Find where the given text appears and provide that cell's center as [x, y] coordinate. 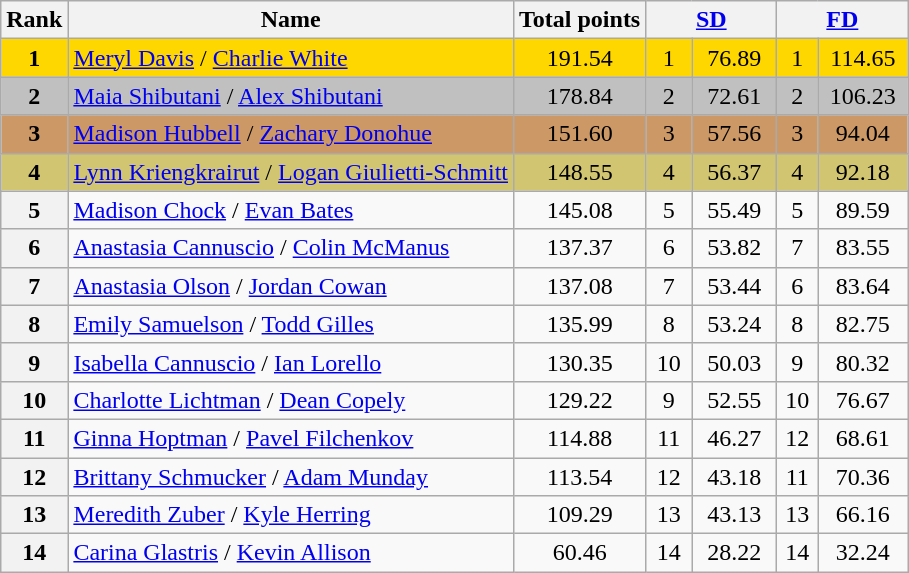
72.61 [734, 96]
129.22 [580, 400]
50.03 [734, 362]
Emily Samuelson / Todd Gilles [291, 324]
43.18 [734, 477]
106.23 [863, 96]
Maia Shibutani / Alex Shibutani [291, 96]
130.35 [580, 362]
Rank [34, 20]
46.27 [734, 438]
Anastasia Olson / Jordan Cowan [291, 286]
56.37 [734, 172]
89.59 [863, 210]
53.82 [734, 248]
Name [291, 20]
Madison Hubbell / Zachary Donohue [291, 134]
68.61 [863, 438]
Meredith Zuber / Kyle Herring [291, 515]
28.22 [734, 553]
178.84 [580, 96]
57.56 [734, 134]
137.08 [580, 286]
76.67 [863, 400]
Isabella Cannuscio / Ian Lorello [291, 362]
FD [842, 20]
Total points [580, 20]
76.89 [734, 58]
60.46 [580, 553]
Brittany Schmucker / Adam Munday [291, 477]
Lynn Kriengkrairut / Logan Giulietti-Schmitt [291, 172]
113.54 [580, 477]
80.32 [863, 362]
83.64 [863, 286]
82.75 [863, 324]
109.29 [580, 515]
53.44 [734, 286]
135.99 [580, 324]
145.08 [580, 210]
32.24 [863, 553]
66.16 [863, 515]
Anastasia Cannuscio / Colin McManus [291, 248]
Madison Chock / Evan Bates [291, 210]
55.49 [734, 210]
43.13 [734, 515]
Meryl Davis / Charlie White [291, 58]
92.18 [863, 172]
151.60 [580, 134]
114.65 [863, 58]
148.55 [580, 172]
Charlotte Lichtman / Dean Copely [291, 400]
52.55 [734, 400]
137.37 [580, 248]
Carina Glastris / Kevin Allison [291, 553]
Ginna Hoptman / Pavel Filchenkov [291, 438]
SD [712, 20]
83.55 [863, 248]
94.04 [863, 134]
191.54 [580, 58]
53.24 [734, 324]
114.88 [580, 438]
70.36 [863, 477]
